Find where the given text appears and provide that cell's center as (x, y) coordinate. 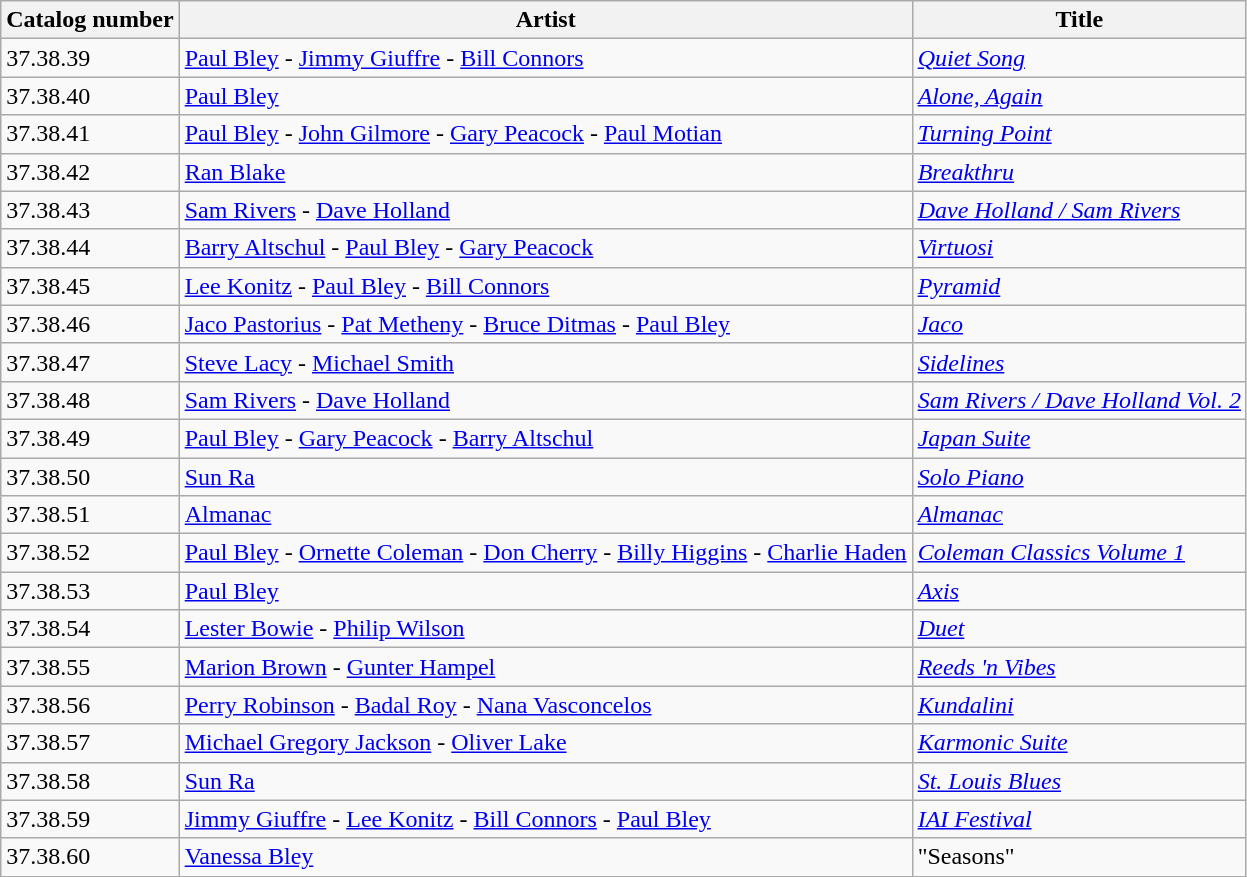
37.38.51 (90, 515)
Karmonic Suite (1079, 743)
Lee Konitz - Paul Bley - Bill Connors (546, 286)
37.38.56 (90, 705)
37.38.40 (90, 96)
37.38.59 (90, 819)
Paul Bley - Gary Peacock - Barry Altschul (546, 438)
37.38.47 (90, 362)
Jimmy Giuffre - Lee Konitz - Bill Connors - Paul Bley (546, 819)
Paul Bley - Jimmy Giuffre - Bill Connors (546, 58)
Turning Point (1079, 134)
Axis (1079, 591)
Sam Rivers / Dave Holland Vol. 2 (1079, 400)
Jaco (1079, 324)
Artist (546, 20)
Paul Bley - Ornette Coleman - Don Cherry - Billy Higgins - Charlie Haden (546, 553)
Paul Bley - John Gilmore - Gary Peacock - Paul Motian (546, 134)
Reeds 'n Vibes (1079, 667)
37.38.42 (90, 172)
Lester Bowie - Philip Wilson (546, 629)
37.38.55 (90, 667)
Marion Brown - Gunter Hampel (546, 667)
37.38.44 (90, 248)
37.38.50 (90, 477)
St. Louis Blues (1079, 781)
Ran Blake (546, 172)
Breakthru (1079, 172)
37.38.53 (90, 591)
37.38.54 (90, 629)
Perry Robinson - Badal Roy - Nana Vasconcelos (546, 705)
37.38.58 (90, 781)
Pyramid (1079, 286)
37.38.57 (90, 743)
37.38.52 (90, 553)
37.38.60 (90, 857)
37.38.39 (90, 58)
IAI Festival (1079, 819)
Steve Lacy - Michael Smith (546, 362)
Solo Piano (1079, 477)
37.38.41 (90, 134)
"Seasons" (1079, 857)
Sidelines (1079, 362)
Jaco Pastorius - Pat Metheny - Bruce Ditmas - Paul Bley (546, 324)
Vanessa Bley (546, 857)
37.38.48 (90, 400)
Title (1079, 20)
Japan Suite (1079, 438)
Kundalini (1079, 705)
37.38.45 (90, 286)
Alone, Again (1079, 96)
37.38.49 (90, 438)
37.38.43 (90, 210)
Barry Altschul - Paul Bley - Gary Peacock (546, 248)
Quiet Song (1079, 58)
Virtuosi (1079, 248)
Dave Holland / Sam Rivers (1079, 210)
Coleman Classics Volume 1 (1079, 553)
Michael Gregory Jackson - Oliver Lake (546, 743)
37.38.46 (90, 324)
Catalog number (90, 20)
Duet (1079, 629)
